Return the [x, y] coordinate for the center point of the cell that contains the specified text.  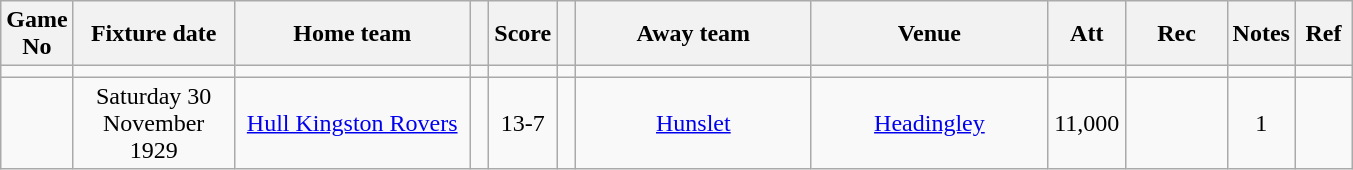
Score [523, 34]
11,000 [1086, 123]
Rec [1176, 34]
Fixture date [154, 34]
Headingley [929, 123]
Hull Kingston Rovers [352, 123]
Away team [693, 34]
Hunslet [693, 123]
Venue [929, 34]
Game No [37, 34]
13-7 [523, 123]
Att [1086, 34]
Notes [1261, 34]
Saturday 30 November 1929 [154, 123]
1 [1261, 123]
Home team [352, 34]
Ref [1323, 34]
